Locate the cell with the specified text and output its [x, y] center coordinate. 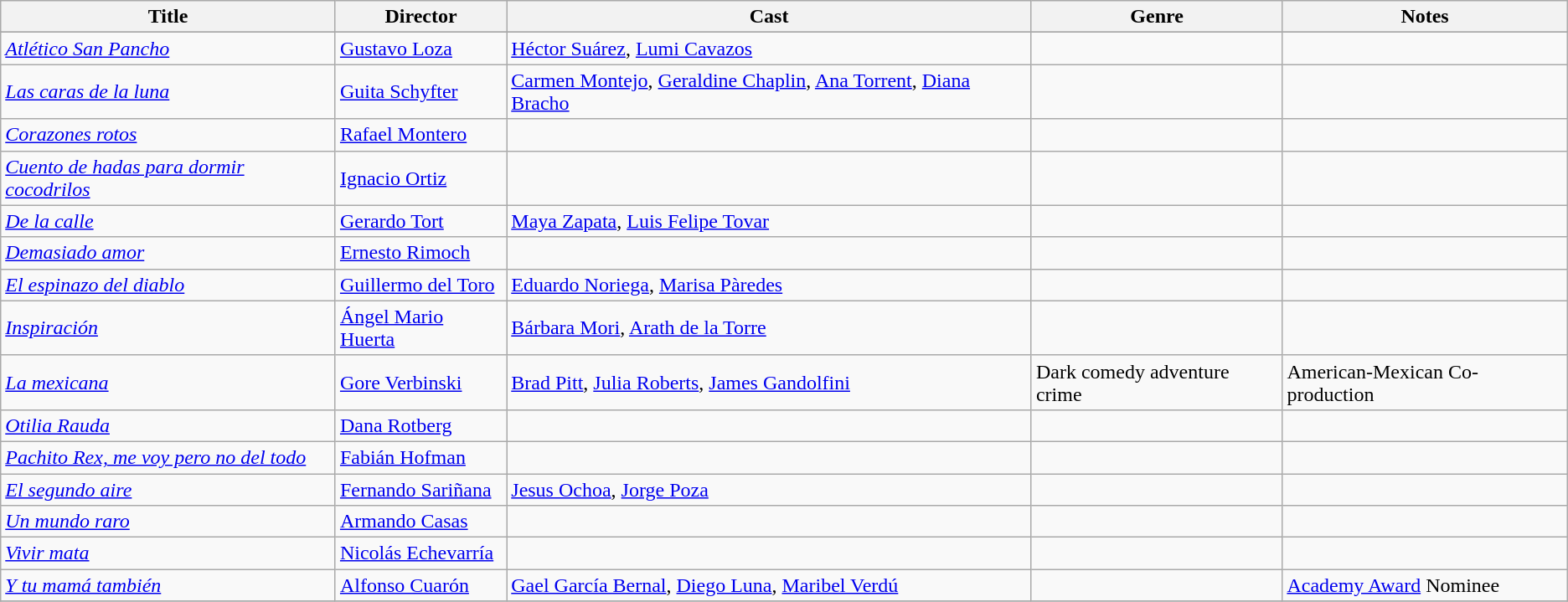
Bárbara Mori, Arath de la Torre [769, 328]
Genre [1156, 17]
Gustavo Loza [420, 49]
Jesus Ochoa, Jorge Poza [769, 490]
Gore Verbinski [420, 382]
Demasiado amor [168, 253]
Ángel Mario Huerta [420, 328]
Las caras de la luna [168, 92]
Brad Pitt, Julia Roberts, James Gandolfini [769, 382]
De la calle [168, 221]
Nicolás Echevarría [420, 553]
Corazones rotos [168, 135]
La mexicana [168, 382]
Gael García Bernal, Diego Luna, Maribel Verdú [769, 585]
El espinazo del diablo [168, 285]
Director [420, 17]
Pachito Rex, me voy pero no del todo [168, 457]
Fabián Hofman [420, 457]
Cuento de hadas para dormir cocodrilos [168, 178]
Fernando Sariñana [420, 490]
Vivir mata [168, 553]
American-Mexican Co-production [1425, 382]
Alfonso Cuarón [420, 585]
Armando Casas [420, 522]
Guita Schyfter [420, 92]
El segundo aire [168, 490]
Carmen Montejo, Geraldine Chaplin, Ana Torrent, Diana Bracho [769, 92]
Inspiración [168, 328]
Un mundo raro [168, 522]
Maya Zapata, Luis Felipe Tovar [769, 221]
Gerardo Tort [420, 221]
Dark comedy adventure crime [1156, 382]
Guillermo del Toro [420, 285]
Eduardo Noriega, Marisa Pàredes [769, 285]
Ignacio Ortiz [420, 178]
Academy Award Nominee [1425, 585]
Notes [1425, 17]
Dana Rotberg [420, 425]
Cast [769, 17]
Y tu mamá también [168, 585]
Atlético San Pancho [168, 49]
Rafael Montero [420, 135]
Otilia Rauda [168, 425]
Title [168, 17]
Héctor Suárez, Lumi Cavazos [769, 49]
Ernesto Rimoch [420, 253]
